Capture the cell that displays the provided text and extract its [X, Y] central coordinate. 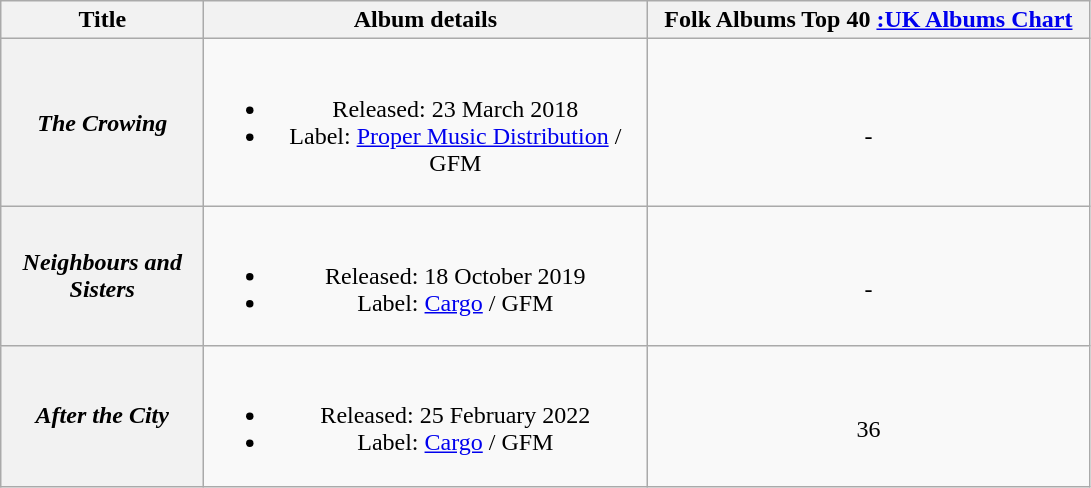
The Crowing [102, 122]
Released: 18 October 2019Label: Cargo / GFM [426, 276]
After the City [102, 416]
Released: 23 March 2018Label: Proper Music Distribution / GFM [426, 122]
36 [868, 416]
Neighbours and Sisters [102, 276]
Released: 25 February 2022Label: Cargo / GFM [426, 416]
Folk Albums Top 40 :UK Albums Chart [868, 20]
Album details [426, 20]
Title [102, 20]
